Provide the [X, Y] coordinate of the cell's center where the given text is located.  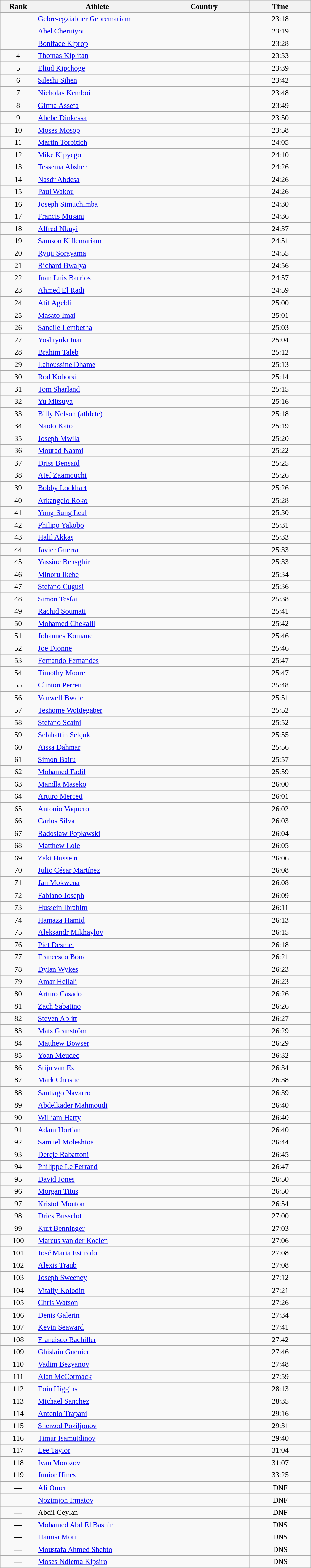
29:40 [280, 1438]
25:04 [280, 340]
88 [18, 1093]
Ryuji Sorayama [97, 253]
Amar Hellali [97, 982]
77 [18, 957]
Clinton Perrett [97, 686]
71 [18, 883]
Kevin Seaward [97, 1327]
113 [18, 1401]
54 [18, 673]
25:19 [280, 426]
26:21 [280, 957]
Joe Dionne [97, 648]
Mats Granström [97, 1031]
57 [18, 710]
24 [18, 303]
Lee Taylor [97, 1450]
28 [18, 352]
73 [18, 907]
79 [18, 982]
Sherzod Poziljonov [97, 1426]
50 [18, 624]
24:55 [280, 253]
Eoin Higgins [97, 1389]
43 [18, 537]
51 [18, 636]
27:03 [280, 1229]
Hamisi Mori [97, 1537]
Stefano Cugusi [97, 587]
Dries Busselot [97, 1216]
Santiago Navarro [97, 1093]
26:18 [280, 945]
31:04 [280, 1450]
José Maria Estirado [97, 1253]
81 [18, 1006]
Joseph Sweeney [97, 1278]
27:41 [280, 1327]
Rank [18, 7]
25:56 [280, 747]
19 [18, 241]
17 [18, 216]
80 [18, 994]
Timothy Moore [97, 673]
25:14 [280, 377]
Joseph Simuchimba [97, 204]
27 [18, 340]
108 [18, 1339]
28:13 [280, 1389]
Arturo Casado [97, 994]
29:16 [280, 1414]
24:59 [280, 291]
110 [18, 1364]
25:48 [280, 686]
27:48 [280, 1364]
26:03 [280, 821]
21 [18, 266]
Kristof Mouton [97, 1204]
22 [18, 278]
25:57 [280, 759]
Simon Bairu [97, 759]
Yoshiyuki Inai [97, 340]
Mohamed Abd El Bashir [97, 1525]
25:18 [280, 414]
10 [18, 130]
74 [18, 920]
23:33 [280, 56]
26:32 [280, 1056]
Alan McCormack [97, 1377]
34 [18, 426]
Stijn van Es [97, 1068]
83 [18, 1031]
23:58 [280, 130]
31:07 [280, 1463]
Javier Guerra [97, 550]
23:42 [280, 80]
Philipo Yakobo [97, 525]
Moses Mosop [97, 130]
Vadim Bezyanov [97, 1364]
24:56 [280, 266]
26:00 [280, 784]
Abebe Dinkessa [97, 118]
61 [18, 759]
Johannes Komane [97, 636]
Stefano Scaini [97, 722]
95 [18, 1179]
Francis Musani [97, 216]
37 [18, 463]
23:19 [280, 31]
69 [18, 858]
27:34 [280, 1315]
26:47 [280, 1167]
25:00 [280, 303]
56 [18, 698]
Philippe Le Ferrand [97, 1167]
26 [18, 327]
Aïssa Dahmar [97, 747]
Piet Desmet [97, 945]
Thomas Kiplitan [97, 56]
Fabiano Joseph [97, 895]
Ali Omer [97, 1488]
25:30 [280, 512]
Country [204, 7]
Alexis Traub [97, 1266]
27:06 [280, 1241]
27:46 [280, 1352]
Samuel Moleshioa [97, 1142]
24:51 [280, 241]
64 [18, 796]
Antonio Vaquero [97, 809]
25:55 [280, 735]
Tessema Absher [97, 167]
26:54 [280, 1204]
Michael Sanchez [97, 1401]
25:15 [280, 389]
100 [18, 1241]
98 [18, 1216]
26:45 [280, 1154]
23 [18, 291]
Nasdr Abdesa [97, 179]
42 [18, 525]
91 [18, 1130]
41 [18, 512]
29:31 [280, 1426]
112 [18, 1389]
Girma Assefa [97, 105]
25:22 [280, 451]
Vitaliy Kolodin [97, 1290]
32 [18, 402]
Mandla Maseko [97, 784]
82 [18, 1019]
102 [18, 1266]
99 [18, 1229]
Halil Akkaş [97, 537]
24:05 [280, 142]
33 [18, 414]
118 [18, 1463]
111 [18, 1377]
25 [18, 315]
Gebre-egziabher Gebremariam [97, 19]
26:06 [280, 858]
27:26 [280, 1302]
27:21 [280, 1290]
26:15 [280, 932]
67 [18, 834]
11 [18, 142]
58 [18, 722]
25:16 [280, 402]
Dereje Rabattoni [97, 1154]
23:50 [280, 118]
55 [18, 686]
25:28 [280, 500]
Billy Nelson (athlete) [97, 414]
68 [18, 846]
25:25 [280, 463]
14 [18, 179]
Mourad Naami [97, 451]
62 [18, 772]
24:36 [280, 216]
Tom Sharland [97, 389]
24:57 [280, 278]
23:48 [280, 93]
Marcus van der Koelen [97, 1241]
27:00 [280, 1216]
36 [18, 451]
Juan Luis Barrios [97, 278]
Junior Hines [97, 1475]
92 [18, 1142]
72 [18, 895]
23:18 [280, 19]
60 [18, 747]
24:37 [280, 229]
Francisco Bachiller [97, 1339]
Fernando Fernandes [97, 661]
Denis Galerin [97, 1315]
Yoan Meudec [97, 1056]
Hussein Ibrahim [97, 907]
26:13 [280, 920]
20 [18, 253]
Boniface Kiprop [97, 44]
Radosław Popławski [97, 834]
23:39 [280, 68]
Athlete [97, 7]
46 [18, 574]
85 [18, 1056]
Moustafa Ahmed Shebto [97, 1549]
31 [18, 389]
26:09 [280, 895]
90 [18, 1117]
Selahattin Selçuk [97, 735]
35 [18, 439]
Nicholas Kemboi [97, 93]
27:42 [280, 1339]
26:02 [280, 809]
26:39 [280, 1093]
Arturo Merced [97, 796]
Rachid Soumati [97, 611]
12 [18, 155]
Matthew Bowser [97, 1043]
25:01 [280, 315]
53 [18, 661]
33:25 [280, 1475]
25:13 [280, 364]
Mark Christie [97, 1080]
Mohamed Chekalil [97, 624]
106 [18, 1315]
30 [18, 377]
101 [18, 1253]
119 [18, 1475]
39 [18, 488]
23:28 [280, 44]
27:12 [280, 1278]
Antonio Trapani [97, 1414]
Driss Bensaïd [97, 463]
8 [18, 105]
Aleksandr Mikhaylov [97, 932]
Abel Cheruiyot [97, 31]
66 [18, 821]
Adam Hortian [97, 1130]
25:42 [280, 624]
26:34 [280, 1068]
59 [18, 735]
103 [18, 1278]
Time [280, 7]
109 [18, 1352]
25:36 [280, 587]
Bobby Lockhart [97, 488]
Masato Imai [97, 315]
26:44 [280, 1142]
Samson Kiflemariam [97, 241]
Paul Wakou [97, 192]
Francesco Bona [97, 957]
94 [18, 1167]
Carlos Silva [97, 821]
Yong-Sung Leal [97, 512]
48 [18, 599]
117 [18, 1450]
25:12 [280, 352]
26:11 [280, 907]
Lahoussine Dhame [97, 364]
Eliud Kipchoge [97, 68]
Hamaza Hamid [97, 920]
Steven Ablitt [97, 1019]
52 [18, 648]
Yu Mitsuya [97, 402]
Abdil Ceylan [97, 1512]
Arkangelo Roko [97, 500]
Vanwell Bwale [97, 698]
28:35 [280, 1401]
45 [18, 562]
13 [18, 167]
65 [18, 809]
25:34 [280, 574]
Moses Ndiema Kipsiro [97, 1562]
24:30 [280, 204]
86 [18, 1068]
Ghislain Guenier [97, 1352]
Timur Isamutdinov [97, 1438]
115 [18, 1426]
24:10 [280, 155]
40 [18, 500]
76 [18, 945]
Julio César Martínez [97, 870]
15 [18, 192]
29 [18, 364]
87 [18, 1080]
16 [18, 204]
Brahim Taleb [97, 352]
26:27 [280, 1019]
26:38 [280, 1080]
Yassine Bensghir [97, 562]
44 [18, 550]
Minoru Ikebe [97, 574]
Richard Bwalya [97, 266]
63 [18, 784]
Sileshi Sihen [97, 80]
25:20 [280, 439]
38 [18, 476]
Simon Tesfai [97, 599]
116 [18, 1438]
Nozimjon Irmatov [97, 1500]
Atef Zaamouchi [97, 476]
Kurt Benninger [97, 1229]
5 [18, 68]
93 [18, 1154]
89 [18, 1105]
4 [18, 56]
9 [18, 118]
104 [18, 1290]
107 [18, 1327]
7 [18, 93]
Chris Watson [97, 1302]
49 [18, 611]
27:59 [280, 1377]
25:59 [280, 772]
25:31 [280, 525]
Naoto Kato [97, 426]
47 [18, 587]
75 [18, 932]
Joseph Mwila [97, 439]
18 [18, 229]
26:04 [280, 834]
Teshome Woldegaber [97, 710]
Zach Sabatino [97, 1006]
105 [18, 1302]
Sandile Lembetha [97, 327]
97 [18, 1204]
Dylan Wykes [97, 969]
78 [18, 969]
25:41 [280, 611]
70 [18, 870]
26:01 [280, 796]
Zaki Hussein [97, 858]
Jan Mokwena [97, 883]
Morgan Titus [97, 1191]
25:03 [280, 327]
Abdelkader Mahmoudi [97, 1105]
Rod Koborsi [97, 377]
96 [18, 1191]
23:49 [280, 105]
Atif Agebli [97, 303]
David Jones [97, 1179]
Martin Toroitich [97, 142]
Alfred Nkuyi [97, 229]
Mike Kipyego [97, 155]
Matthew Lole [97, 846]
Ahmed El Radi [97, 291]
William Harty [97, 1117]
84 [18, 1043]
25:51 [280, 698]
26:05 [280, 846]
114 [18, 1414]
25:38 [280, 599]
Mohamed Fadil [97, 772]
6 [18, 80]
Ivan Morozov [97, 1463]
